Return the [X, Y] coordinate for the center point of the cell that contains the specified text.  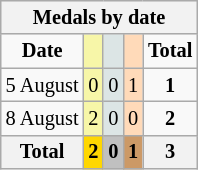
8 August [42, 118]
3 [170, 152]
5 August [42, 85]
Medals by date [100, 17]
Date [42, 51]
